For the text-containing cell, return its midpoint in (X, Y) coordinate format. 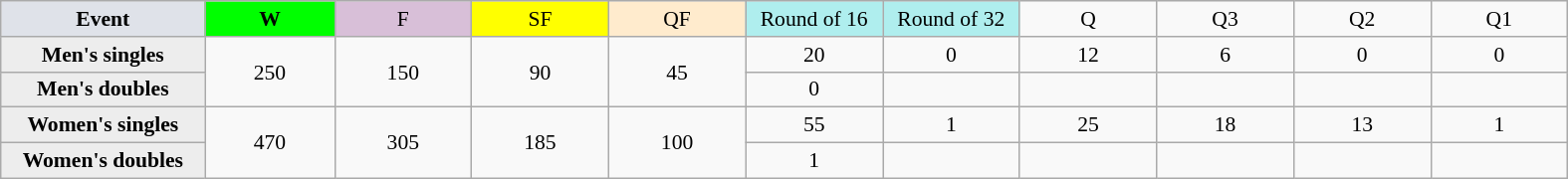
Round of 32 (951, 19)
Men's singles (104, 55)
150 (403, 72)
18 (1226, 125)
470 (270, 143)
Women's doubles (104, 161)
QF (677, 19)
Event (104, 19)
W (270, 19)
25 (1088, 125)
13 (1362, 125)
Men's doubles (104, 89)
20 (814, 55)
305 (403, 143)
100 (677, 143)
185 (541, 143)
Round of 16 (814, 19)
250 (270, 72)
SF (541, 19)
F (403, 19)
Q2 (1362, 19)
Women's singles (104, 125)
12 (1088, 55)
6 (1226, 55)
55 (814, 125)
45 (677, 72)
Q1 (1499, 19)
Q3 (1226, 19)
Q (1088, 19)
90 (541, 72)
